Output the (x, y) coordinate of the center of the cell containing the given text.  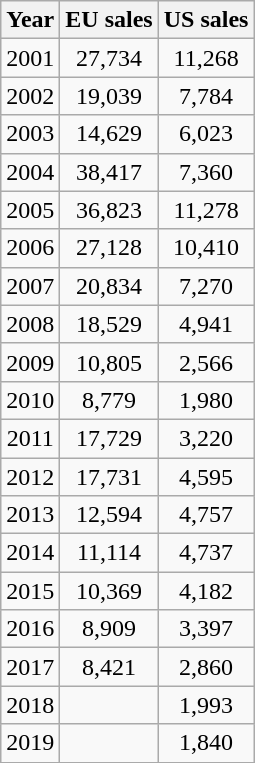
EU sales (109, 20)
2004 (30, 172)
11,114 (109, 553)
7,270 (206, 286)
17,729 (109, 438)
US sales (206, 20)
2,860 (206, 667)
27,128 (109, 248)
Year (30, 20)
4,737 (206, 553)
2014 (30, 553)
2001 (30, 58)
2016 (30, 629)
2005 (30, 210)
6,023 (206, 134)
2011 (30, 438)
4,182 (206, 591)
2008 (30, 324)
10,410 (206, 248)
1,993 (206, 705)
12,594 (109, 515)
4,595 (206, 477)
2,566 (206, 362)
11,268 (206, 58)
4,757 (206, 515)
8,421 (109, 667)
20,834 (109, 286)
17,731 (109, 477)
18,529 (109, 324)
2012 (30, 477)
2018 (30, 705)
11,278 (206, 210)
36,823 (109, 210)
19,039 (109, 96)
38,417 (109, 172)
3,397 (206, 629)
8,909 (109, 629)
2009 (30, 362)
7,784 (206, 96)
2002 (30, 96)
1,840 (206, 743)
8,779 (109, 400)
3,220 (206, 438)
7,360 (206, 172)
2007 (30, 286)
10,805 (109, 362)
2013 (30, 515)
1,980 (206, 400)
2006 (30, 248)
2015 (30, 591)
10,369 (109, 591)
2010 (30, 400)
2003 (30, 134)
4,941 (206, 324)
2017 (30, 667)
14,629 (109, 134)
2019 (30, 743)
27,734 (109, 58)
